Return (x, y) of the center of cell containing provided text 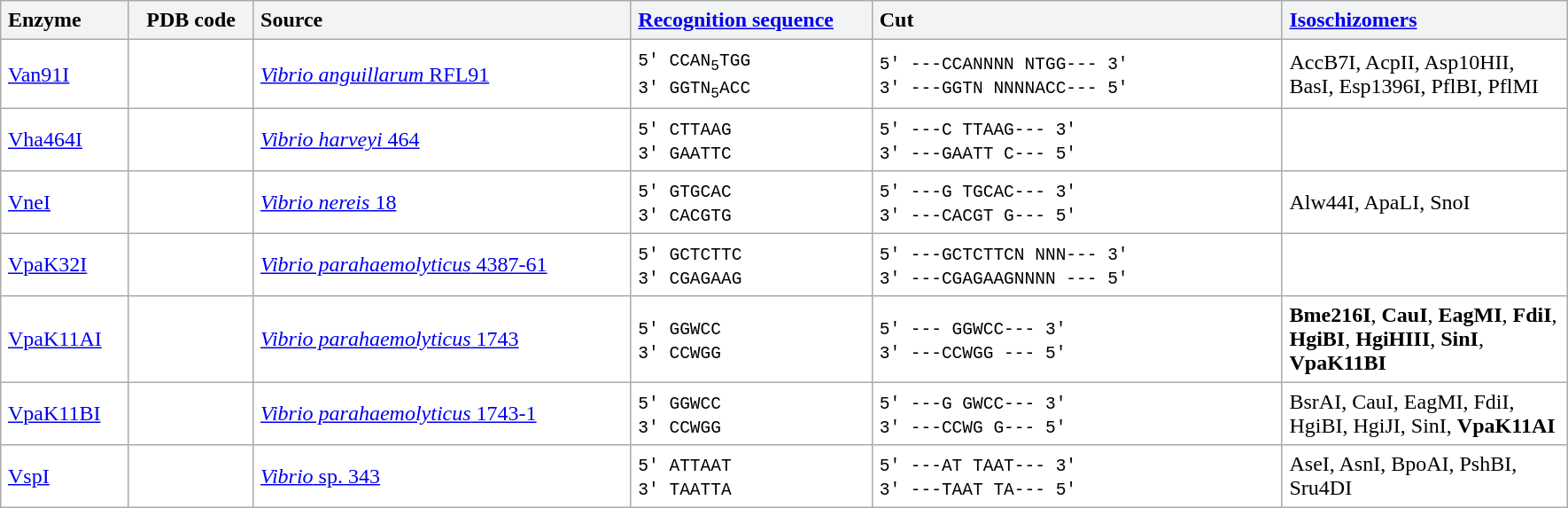
5' ---G TGCAC--- 3' 3' ---CACGT G--- 5' (1077, 202)
5' ---AT TAAT--- 3' 3' ---TAAT TA--- 5' (1077, 476)
AseI, AsnI, BpoAI, PshBI, Sru4DI (1424, 476)
Vibrio nereis 18 (442, 202)
Source (442, 20)
Enzyme (66, 20)
5' ATTAAT 3' TAATTA (751, 476)
BsrAI, CauI, EagMI, FdiI, HgiBI, HgiJI, SinI, VpaK11AI (1424, 414)
Bme216I, CauI, EagMI, FdiI, HgiBI, HgiHIII, SinI, VpaK11BI (1424, 340)
AccB7I, AcpII, Asp10HII, BasI, Esp1396I, PflBI, PflMI (1424, 74)
5' GTGCAC 3' CACGTG (751, 202)
Cut (1077, 20)
Vibrio parahaemolyticus 1743-1 (442, 414)
Vibrio parahaemolyticus 4387-61 (442, 265)
5' CTTAAG 3' GAATTC (751, 140)
Alw44I, ApaLI, SnoI (1424, 202)
Van91I (66, 74)
Recognition sequence (751, 20)
5' ---GCTCTTCN NNN--- 3' 3' ---CGAGAAGNNNN --- 5' (1077, 265)
VpaK32I (66, 265)
Isoschizomers (1424, 20)
5' --- GGWCC--- 3' 3' ---CCWGG --- 5' (1077, 340)
Vibrio harveyi 464 (442, 140)
5' ---CCANNNN NTGG--- 3' 3' ---GGTN NNNNACC--- 5' (1077, 74)
Vibrio sp. 343 (442, 476)
VpaK11AI (66, 340)
VspI (66, 476)
5' ---C TTAAG--- 3' 3' ---GAATT C--- 5' (1077, 140)
5' CCAN5TGG 3' GGTN5ACC (751, 74)
VneI (66, 202)
Vibrio parahaemolyticus 1743 (442, 340)
5' ---G GWCC--- 3' 3' ---CCWG G--- 5' (1077, 414)
Vibrio anguillarum RFL91 (442, 74)
Vha464I (66, 140)
VpaK11BI (66, 414)
PDB code (190, 20)
5' GCTCTTC 3' CGAGAAG (751, 265)
